Scan for the cell matching the given text and deliver its [X, Y] coordinate at center. 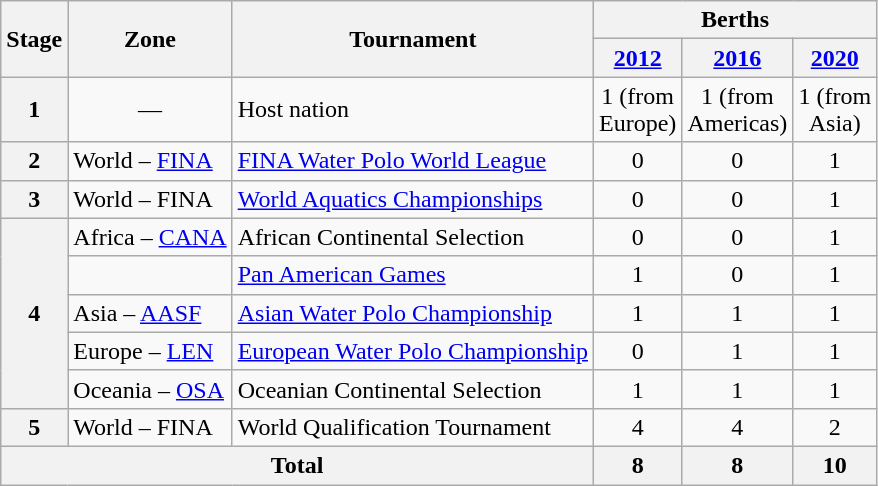
Berths [734, 20]
African Continental Selection [412, 237]
Africa – CANA [150, 237]
Oceanian Continental Selection [412, 389]
World Aquatics Championships [412, 199]
Pan American Games [412, 275]
Europe – LEN [150, 351]
Asian Water Polo Championship [412, 313]
10 [835, 465]
1 (fromAsia) [835, 110]
1 (fromEurope) [637, 110]
1 (fromAmericas) [738, 110]
European Water Polo Championship [412, 351]
2020 [835, 58]
World Qualification Tournament [412, 427]
Zone [150, 39]
Host nation [412, 110]
FINA Water Polo World League [412, 161]
2012 [637, 58]
2016 [738, 58]
— [150, 110]
Asia – AASF [150, 313]
Stage [34, 39]
5 [34, 427]
Tournament [412, 39]
Oceania – OSA [150, 389]
Total [298, 465]
3 [34, 199]
